Detect which cell encompasses the target text, then output its (X, Y) center coordinate. 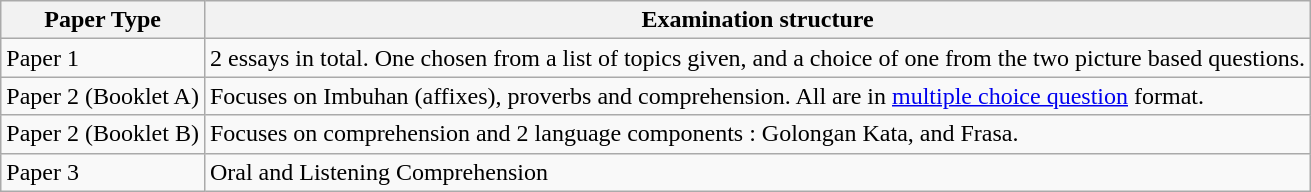
Oral and Listening Comprehension (757, 172)
Paper 2 (Booklet B) (103, 134)
2 essays in total. One chosen from a list of topics given, and a choice of one from the two picture based questions. (757, 58)
Focuses on comprehension and 2 language components : Golongan Kata, and Frasa. (757, 134)
Paper 2 (Booklet A) (103, 96)
Focuses on Imbuhan (affixes), proverbs and comprehension. All are in multiple choice question format. (757, 96)
Paper 1 (103, 58)
Paper Type (103, 20)
Paper 3 (103, 172)
Examination structure (757, 20)
